Determine the (x, y) coordinate at the center of the cell enclosing the given text.  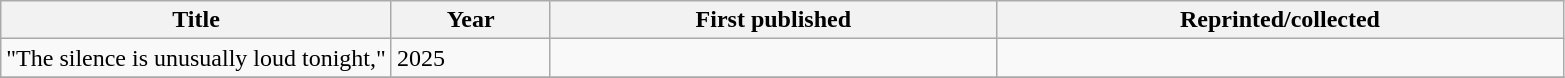
Reprinted/collected (1280, 20)
Title (196, 20)
Year (470, 20)
"The silence is unusually loud tonight," (196, 58)
2025 (470, 58)
First published (774, 20)
